Return the [x, y] coordinate for the center point of the cell that contains the specified text.  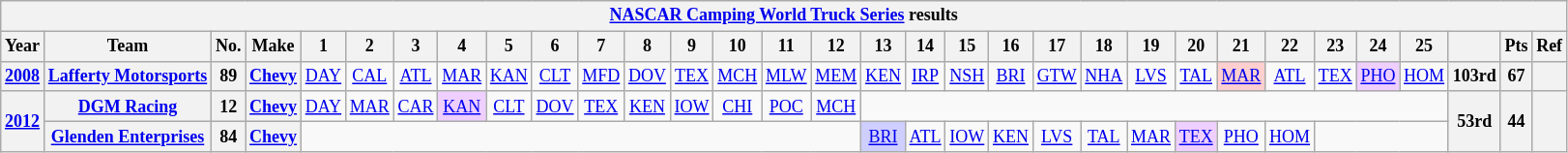
Team [128, 46]
2 [369, 46]
23 [1335, 46]
4 [462, 46]
Make [274, 46]
POC [787, 107]
6 [555, 46]
53rd [1474, 121]
89 [228, 76]
67 [1516, 76]
22 [1290, 46]
11 [787, 46]
44 [1516, 121]
2012 [23, 121]
CAR [416, 107]
GTW [1057, 76]
DGM Racing [128, 107]
21 [1241, 46]
16 [1011, 46]
103rd [1474, 76]
18 [1104, 46]
IRP [925, 76]
CHI [738, 107]
Year [23, 46]
MFD [601, 76]
NASCAR Camping World Truck Series results [784, 15]
MLW [787, 76]
CAL [369, 76]
9 [692, 46]
24 [1379, 46]
No. [228, 46]
MEM [836, 76]
84 [228, 136]
10 [738, 46]
19 [1151, 46]
14 [925, 46]
15 [967, 46]
Pts [1516, 46]
7 [601, 46]
1 [323, 46]
20 [1196, 46]
2008 [23, 76]
8 [648, 46]
NHA [1104, 76]
17 [1057, 46]
Ref [1550, 46]
Glenden Enterprises [128, 136]
25 [1425, 46]
NSH [967, 76]
Lafferty Motorsports [128, 76]
3 [416, 46]
13 [884, 46]
5 [509, 46]
